From the cell containing the given text, extract its center point as [x, y] coordinate. 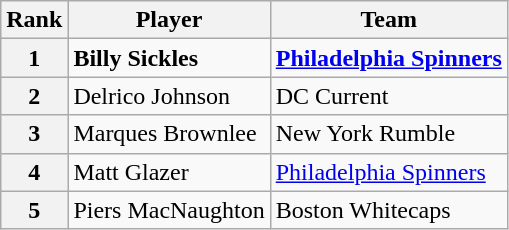
Piers MacNaughton [169, 210]
3 [34, 134]
New York Rumble [388, 134]
Player [169, 20]
Delrico Johnson [169, 96]
DC Current [388, 96]
4 [34, 172]
5 [34, 210]
Billy Sickles [169, 58]
Matt Glazer [169, 172]
Boston Whitecaps [388, 210]
2 [34, 96]
1 [34, 58]
Marques Brownlee [169, 134]
Rank [34, 20]
Team [388, 20]
